Output the (x, y) coordinate of the center of the cell containing the given text.  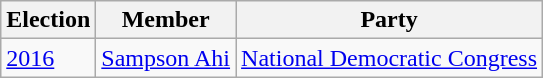
Sampson Ahi (166, 58)
National Democratic Congress (390, 58)
Party (390, 20)
Member (166, 20)
Election (48, 20)
2016 (48, 58)
